Find where the given text appears and provide that cell's center as [x, y] coordinate. 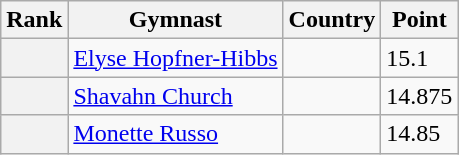
Gymnast [176, 20]
14.875 [420, 96]
15.1 [420, 58]
Rank [34, 20]
Elyse Hopfner-Hibbs [176, 58]
Country [332, 20]
Point [420, 20]
Monette Russo [176, 134]
14.85 [420, 134]
Shavahn Church [176, 96]
